For the text-containing cell, return its midpoint in (x, y) coordinate format. 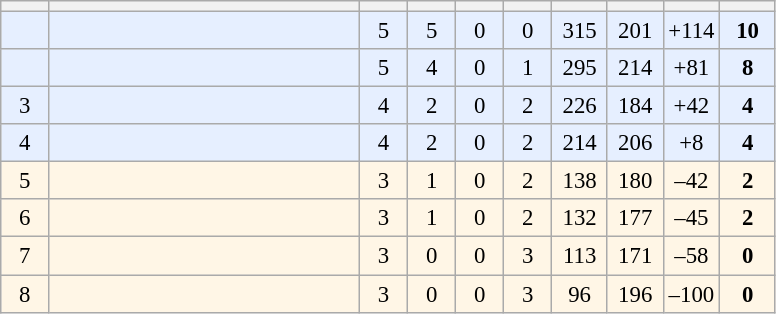
180 (635, 181)
–42 (692, 181)
–100 (692, 294)
226 (580, 106)
138 (580, 181)
171 (635, 256)
6 (25, 219)
+114 (692, 31)
206 (635, 143)
177 (635, 219)
+81 (692, 68)
295 (580, 68)
315 (580, 31)
7 (25, 256)
132 (580, 219)
+42 (692, 106)
201 (635, 31)
113 (580, 256)
96 (580, 294)
+8 (692, 143)
10 (748, 31)
–58 (692, 256)
196 (635, 294)
184 (635, 106)
–45 (692, 219)
